Pinpoint the cell where the given text exists, returning its [x, y] midpoint coordinate. 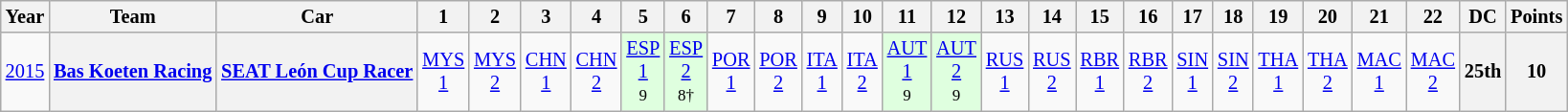
SIN1 [1193, 72]
AUT19 [907, 72]
6 [685, 16]
22 [1433, 16]
THA1 [1278, 72]
SEAT León Cup Racer [317, 72]
11 [907, 16]
21 [1379, 16]
14 [1051, 16]
MAC2 [1433, 72]
Car [317, 16]
ITA1 [822, 72]
2015 [25, 72]
12 [956, 16]
20 [1328, 16]
Points [1536, 16]
4 [597, 16]
RUS2 [1051, 72]
18 [1233, 16]
MYS2 [495, 72]
15 [1100, 16]
POR1 [731, 72]
RBR2 [1148, 72]
POR2 [777, 72]
16 [1148, 16]
17 [1193, 16]
MYS1 [443, 72]
ESP19 [643, 72]
MAC1 [1379, 72]
ESP28† [685, 72]
RBR1 [1100, 72]
RUS1 [1005, 72]
CHN1 [546, 72]
5 [643, 16]
9 [822, 16]
Bas Koeten Racing [132, 72]
AUT29 [956, 72]
ITA2 [862, 72]
7 [731, 16]
Year [25, 16]
1 [443, 16]
2 [495, 16]
SIN2 [1233, 72]
Team [132, 16]
8 [777, 16]
DC [1483, 16]
13 [1005, 16]
25th [1483, 72]
CHN2 [597, 72]
3 [546, 16]
THA2 [1328, 72]
19 [1278, 16]
